From the cell containing the given text, extract its center point as [x, y] coordinate. 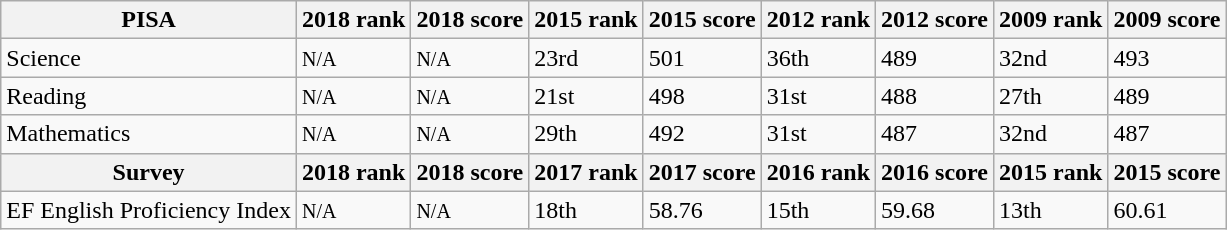
Science [149, 58]
PISA [149, 20]
2016 rank [818, 172]
23rd [586, 58]
2012 score [935, 20]
2017 rank [586, 172]
493 [1167, 58]
Survey [149, 172]
2016 score [935, 172]
2017 score [702, 172]
59.68 [935, 210]
2009 score [1167, 20]
488 [935, 96]
Reading [149, 96]
15th [818, 210]
13th [1051, 210]
501 [702, 58]
2009 rank [1051, 20]
492 [702, 134]
18th [586, 210]
29th [586, 134]
58.76 [702, 210]
36th [818, 58]
60.61 [1167, 210]
27th [1051, 96]
498 [702, 96]
EF English Proficiency Index [149, 210]
Mathematics [149, 134]
2012 rank [818, 20]
21st [586, 96]
